From the cell containing the given text, extract its center point as (x, y) coordinate. 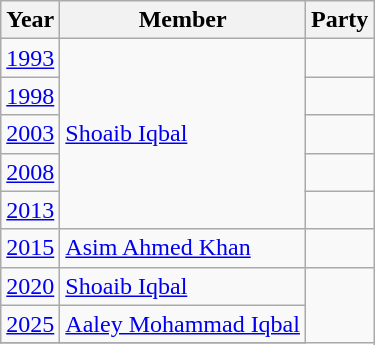
Member (183, 20)
2015 (30, 248)
2008 (30, 172)
Aaley Mohammad Iqbal (183, 324)
2020 (30, 286)
Year (30, 20)
2013 (30, 210)
2003 (30, 134)
Asim Ahmed Khan (183, 248)
1998 (30, 96)
1993 (30, 58)
Party (339, 20)
2025 (30, 324)
